Detect which cell encompasses the target text, then output its [x, y] center coordinate. 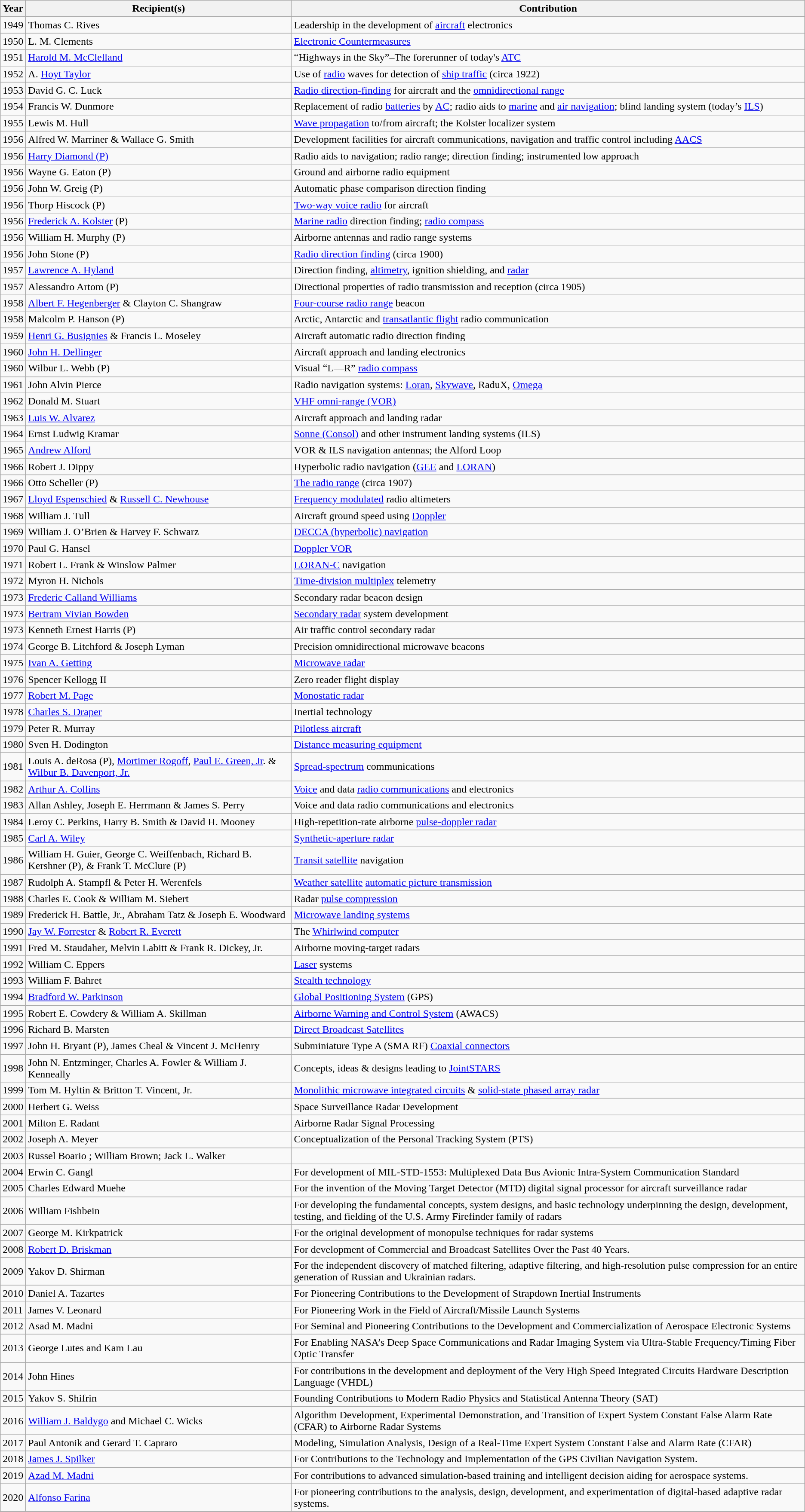
The radio range (circa 1907) [548, 483]
1967 [13, 499]
George M. Kirkpatrick [159, 1233]
Ivan A. Getting [159, 663]
Automatic phase comparison direction finding [548, 188]
Bradford W. Parkinson [159, 997]
Four-course radio range beacon [548, 303]
1976 [13, 679]
Yakov D. Shirman [159, 1271]
Daniel A. Tazartes [159, 1293]
Charles Edward Muehe [159, 1188]
Myron H. Nichols [159, 581]
2020 [13, 1497]
1949 [13, 25]
Otto Scheller (P) [159, 483]
For contributions to advanced simulation-based training and intelligent decision aiding for aerospace systems. [548, 1475]
Inertial technology [548, 712]
Airborne Radar Signal Processing [548, 1123]
Paul G. Hansel [159, 548]
Radio aids to navigation; radio range; direction finding; instrumented low approach [548, 156]
David G. C. Luck [159, 90]
Electronic Countermeasures [548, 41]
For Enabling NASA’s Deep Space Communications and Radar Imaging System via Ultra-Stable Frequency/Timing Fiber Optic Transfer [548, 1349]
1971 [13, 565]
For development of MIL-STD-1553: Multiplexed Data Bus Avionic Intra-System Communication Standard [548, 1172]
Frederic Calland Williams [159, 597]
John W. Greig (P) [159, 188]
1978 [13, 712]
Aircraft approach and landing electronics [548, 352]
Airborne Warning and Control System (AWACS) [548, 1013]
1987 [13, 882]
John N. Entzminger, Charles A. Fowler & William J. Kenneally [159, 1068]
Direct Broadcast Satellites [548, 1030]
Frequency modulated radio altimeters [548, 499]
Malcolm P. Hanson (P) [159, 319]
Space Surveillance Radar Development [548, 1107]
Modeling, Simulation Analysis, Design of a Real-Time Expert System Constant False and Alarm Rate (CFAR) [548, 1443]
Frederick H. Battle, Jr., Abraham Tatz & Joseph E. Woodward [159, 915]
2010 [13, 1293]
1988 [13, 899]
Stealth technology [548, 980]
Year [13, 9]
Jay W. Forrester & Robert R. Everett [159, 931]
For pioneering contributions to the analysis, design, development, and experimentation of digital-based adaptive radar systems. [548, 1497]
Algorithm Development, Experimental Demonstration, and Transition of Expert System Constant False Alarm Rate (CFAR) to Airborne Radar Systems [548, 1421]
John Stone (P) [159, 254]
John Hines [159, 1376]
Andrew Alford [159, 450]
1968 [13, 516]
Airborne antennas and radio range systems [548, 238]
Russel Boario ; William Brown; Jack L. Walker [159, 1156]
Airborne moving-target radars [548, 948]
1995 [13, 1013]
The Whirlwind computer [548, 931]
Harry Diamond (P) [159, 156]
Aircraft automatic radio direction finding [548, 336]
Radio navigation systems: Loran, Skywave, RaduX, Omega [548, 385]
1992 [13, 964]
Leroy C. Perkins, Harry B. Smith & David H. Mooney [159, 822]
Transit satellite navigation [548, 860]
1993 [13, 980]
1989 [13, 915]
Robert D. Briskman [159, 1249]
Monostatic radar [548, 695]
Lewis M. Hull [159, 123]
1962 [13, 401]
William J. Tull [159, 516]
Marine radio direction finding; radio compass [548, 221]
Alessandro Artom (P) [159, 287]
Recipient(s) [159, 9]
Richard B. Marsten [159, 1030]
For Seminal and Pioneering Contributions to the Development and Commercialization of Aerospace Electronic Systems [548, 1326]
William F. Bahret [159, 980]
Air traffic control secondary radar [548, 630]
2005 [13, 1188]
For the invention of the Moving Target Detector (MTD) digital signal processor for aircraft surveillance radar [548, 1188]
Aircraft ground speed using Doppler [548, 516]
Robert M. Page [159, 695]
1997 [13, 1046]
L. M. Clements [159, 41]
Charles E. Cook & William M. Siebert [159, 899]
James J. Spilker [159, 1459]
Pilotless aircraft [548, 728]
Sonne (Consol) and other instrument landing systems (ILS) [548, 434]
For Contributions to the Technology and Implementation of the GPS Civilian Navigation System. [548, 1459]
1986 [13, 860]
Herbert G. Weiss [159, 1107]
1970 [13, 548]
Doppler VOR [548, 548]
2000 [13, 1107]
Harold M. McClelland [159, 58]
Tom M. Hyltin & Britton T. Vincent, Jr. [159, 1090]
Robert E. Cowdery & William A. Skillman [159, 1013]
Rudolph A. Stampfl & Peter H. Werenfels [159, 882]
Allan Ashley, Joseph E. Herrmann & James S. Perry [159, 805]
Alfred W. Marriner & Wallace G. Smith [159, 139]
Lawrence A. Hyland [159, 270]
Wayne G. Eaton (P) [159, 172]
“Highways in the Sky”–The forerunner of today's ATC [548, 58]
For Pioneering Contributions to the Development of Strapdown Inertial Instruments [548, 1293]
John H. Bryant (P), James Cheal & Vincent J. McHenry [159, 1046]
2008 [13, 1249]
1985 [13, 838]
2018 [13, 1459]
John Alvin Pierce [159, 385]
DECCA (hyperbolic) navigation [548, 532]
Lloyd Espenschied & Russell C. Newhouse [159, 499]
Leadership in the development of aircraft electronics [548, 25]
1991 [13, 948]
Azad M. Madni [159, 1475]
Robert L. Frank & Winslow Palmer [159, 565]
VHF omni-range (VOR) [548, 401]
2003 [13, 1156]
1984 [13, 822]
John H. Dellinger [159, 352]
1951 [13, 58]
2002 [13, 1139]
Radio direction finding (circa 1900) [548, 254]
Zero reader flight display [548, 679]
Charles S. Draper [159, 712]
1983 [13, 805]
Hyperbolic radio navigation (GEE and LORAN) [548, 466]
1982 [13, 789]
LORAN-C navigation [548, 565]
1990 [13, 931]
1964 [13, 434]
1972 [13, 581]
Concepts, ideas & designs leading to JointSTARS [548, 1068]
Distance measuring equipment [548, 745]
Founding Contributions to Modern Radio Physics and Statistical Antenna Theory (SAT) [548, 1399]
2019 [13, 1475]
Replacement of radio batteries by AC; radio aids to marine and air navigation; blind landing system (today’s ILS) [548, 107]
Microwave landing systems [548, 915]
Arthur A. Collins [159, 789]
Directional properties of radio transmission and reception (circa 1905) [548, 287]
Visual “L—R” radio compass [548, 368]
1965 [13, 450]
Milton E. Radant [159, 1123]
2004 [13, 1172]
Luis W. Alvarez [159, 417]
1981 [13, 767]
2006 [13, 1210]
William J. Baldygo and Michael C. Wicks [159, 1421]
Monolithic microwave integrated circuits & solid-state phased array radar [548, 1090]
1998 [13, 1068]
Thomas C. Rives [159, 25]
1999 [13, 1090]
Precision omnidirectional microwave beacons [548, 646]
For development of Commercial and Broadcast Satellites Over the Past 40 Years. [548, 1249]
1959 [13, 336]
Subminiature Type A (SMA RF) Coaxial connectors [548, 1046]
Spencer Kellogg II [159, 679]
Development facilities for aircraft communications, navigation and traffic control including AACS [548, 139]
1961 [13, 385]
1979 [13, 728]
Albert F. Hegenberger & Clayton C. Shangraw [159, 303]
Asad M. Madni [159, 1326]
Francis W. Dunmore [159, 107]
Direction finding, altimetry, ignition shielding, and radar [548, 270]
Carl A. Wiley [159, 838]
2007 [13, 1233]
1963 [13, 417]
Laser systems [548, 964]
Henri G. Busignies & Francis L. Moseley [159, 336]
William H. Murphy (P) [159, 238]
Robert J. Dippy [159, 466]
Radio direction-finding for aircraft and the omnidirectional range [548, 90]
Paul Antonik and Gerard T. Capraro [159, 1443]
Alfonso Farina [159, 1497]
Ground and airborne radio equipment [548, 172]
2011 [13, 1310]
1969 [13, 532]
2012 [13, 1326]
2013 [13, 1349]
Sven H. Dodington [159, 745]
1994 [13, 997]
Louis A. deRosa (P), Mortimer Rogoff, Paul E. Green, Jr. & Wilbur B. Davenport, Jr. [159, 767]
Donald M. Stuart [159, 401]
2015 [13, 1399]
Ernst Ludwig Kramar [159, 434]
Bertram Vivian Bowden [159, 614]
2016 [13, 1421]
1996 [13, 1030]
Spread-spectrum communications [548, 767]
William H. Guier, George C. Weiffenbach, Richard B. Kershner (P), & Frank T. McClure (P) [159, 860]
2001 [13, 1123]
High-repetition-rate airborne pulse-doppler radar [548, 822]
2014 [13, 1376]
1950 [13, 41]
1952 [13, 74]
1974 [13, 646]
Thorp Hiscock (P) [159, 205]
James V. Leonard [159, 1310]
VOR & ILS navigation antennas; the Alford Loop [548, 450]
Arctic, Antarctic and transatlantic flight radio communication [548, 319]
1954 [13, 107]
A. Hoyt Taylor [159, 74]
Weather satellite automatic picture transmission [548, 882]
Secondary radar system development [548, 614]
Secondary radar beacon design [548, 597]
2017 [13, 1443]
1980 [13, 745]
William Fishbein [159, 1210]
2009 [13, 1271]
1977 [13, 695]
Erwin C. Gangl [159, 1172]
Wilbur L. Webb (P) [159, 368]
William J. O’Brien & Harvey F. Schwarz [159, 532]
Use of radio waves for detection of ship traffic (circa 1922) [548, 74]
Contribution [548, 9]
Conceptualization of the Personal Tracking System (PTS) [548, 1139]
Global Positioning System (GPS) [548, 997]
George B. Litchford & Joseph Lyman [159, 646]
Time-division multiplex telemetry [548, 581]
Fred M. Staudaher, Melvin Labitt & Frank R. Dickey, Jr. [159, 948]
Microwave radar [548, 663]
Two-way voice radio for aircraft [548, 205]
Frederick A. Kolster (P) [159, 221]
For contributions in the development and deployment of the Very High Speed Integrated Circuits Hardware Description Language (VHDL) [548, 1376]
Yakov S. Shifrin [159, 1399]
Synthetic-aperture radar [548, 838]
1975 [13, 663]
Kenneth Ernest Harris (P) [159, 630]
Aircraft approach and landing radar [548, 417]
For the original development of monopulse techniques for radar systems [548, 1233]
1953 [13, 90]
For Pioneering Work in the Field of Aircraft/Missile Launch Systems [548, 1310]
Radar pulse compression [548, 899]
1955 [13, 123]
Joseph A. Meyer [159, 1139]
Wave propagation to/from aircraft; the Kolster localizer system [548, 123]
George Lutes and Kam Lau [159, 1349]
William C. Eppers [159, 964]
Peter R. Murray [159, 728]
